Capture the cell that displays the provided text and extract its (x, y) central coordinate. 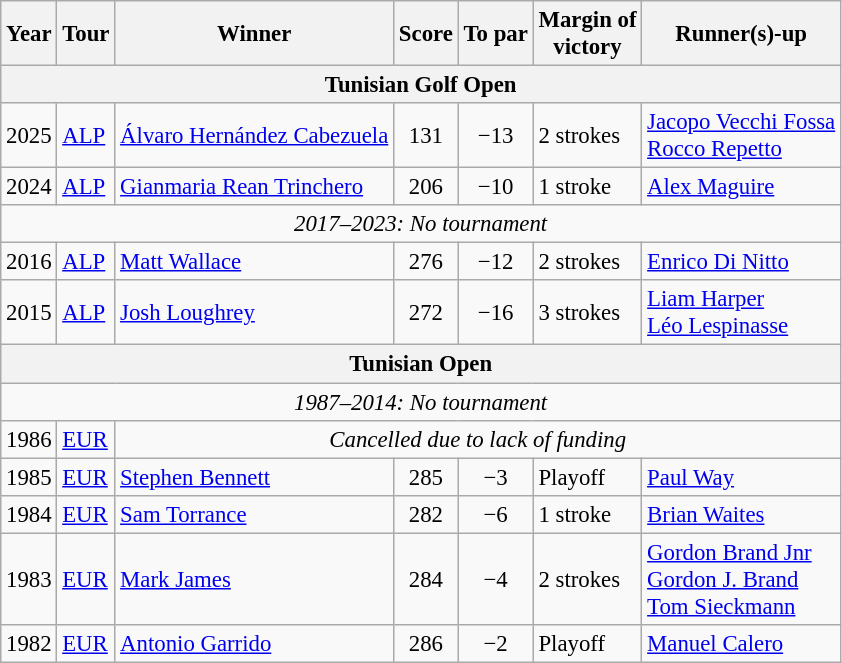
Winner (254, 34)
1984 (29, 514)
Manuel Calero (742, 644)
Brian Waites (742, 514)
Gianmaria Rean Trinchero (254, 187)
−4 (496, 579)
284 (426, 579)
Álvaro Hernández Cabezuela (254, 136)
2017–2023: No tournament (421, 224)
1983 (29, 579)
−16 (496, 312)
Stephen Bennett (254, 477)
−13 (496, 136)
To par (496, 34)
206 (426, 187)
Tour (86, 34)
Liam Harper Léo Lespinasse (742, 312)
1986 (29, 439)
272 (426, 312)
−2 (496, 644)
Alex Maguire (742, 187)
131 (426, 136)
Josh Loughrey (254, 312)
2016 (29, 262)
Runner(s)-up (742, 34)
Score (426, 34)
Tunisian Open (421, 364)
Tunisian Golf Open (421, 85)
Mark James (254, 579)
3 strokes (588, 312)
2024 (29, 187)
282 (426, 514)
Antonio Garrido (254, 644)
Gordon Brand Jnr Gordon J. Brand Tom Sieckmann (742, 579)
Matt Wallace (254, 262)
Year (29, 34)
−10 (496, 187)
Sam Torrance (254, 514)
−6 (496, 514)
Enrico Di Nitto (742, 262)
285 (426, 477)
1987–2014: No tournament (421, 402)
2025 (29, 136)
−12 (496, 262)
Cancelled due to lack of funding (478, 439)
276 (426, 262)
Margin ofvictory (588, 34)
1982 (29, 644)
Paul Way (742, 477)
1985 (29, 477)
Jacopo Vecchi Fossa Rocco Repetto (742, 136)
2015 (29, 312)
286 (426, 644)
−3 (496, 477)
